Pinpoint the cell where the given text exists, returning its [X, Y] midpoint coordinate. 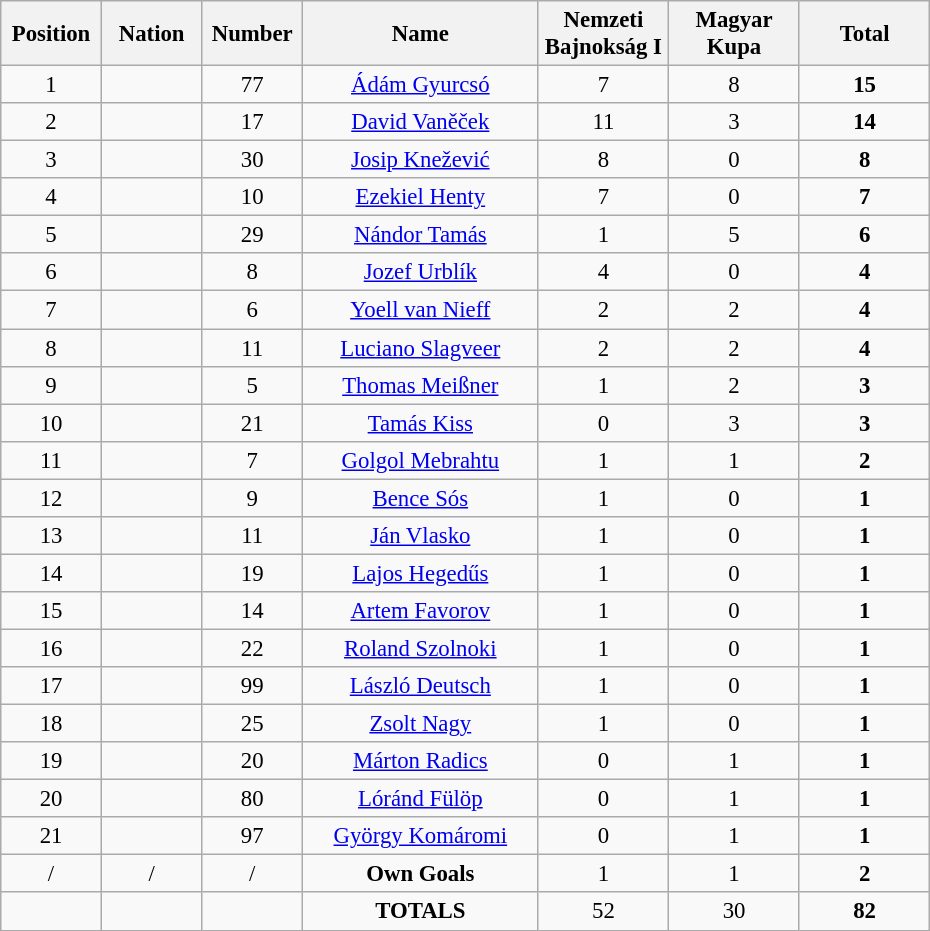
77 [252, 85]
Nemzeti Bajnokság I [604, 34]
99 [252, 686]
Roland Szolnoki [421, 648]
Name [421, 34]
Luciano Slagveer [421, 348]
György Komáromi [421, 836]
Ádám Gyurcsó [421, 85]
12 [52, 498]
25 [252, 724]
László Deutsch [421, 686]
29 [252, 235]
Márton Radics [421, 761]
52 [604, 912]
Bence Sós [421, 498]
Ján Vlasko [421, 536]
Nándor Tamás [421, 235]
Tamás Kiss [421, 423]
18 [52, 724]
13 [52, 536]
Zsolt Nagy [421, 724]
Number [252, 34]
TOTALS [421, 912]
Position [52, 34]
Lajos Hegedűs [421, 573]
Jozef Urblík [421, 273]
Ezekiel Henty [421, 197]
Josip Knežević [421, 160]
David Vaněček [421, 122]
Artem Favorov [421, 611]
80 [252, 799]
Total [864, 34]
Golgol Mebrahtu [421, 460]
Lóránd Fülöp [421, 799]
Thomas Meißner [421, 385]
Yoell van Nieff [421, 310]
Nation [152, 34]
Own Goals [421, 874]
97 [252, 836]
82 [864, 912]
Magyar Kupa [734, 34]
16 [52, 648]
22 [252, 648]
